Determine the [X, Y] coordinate at the center of the cell enclosing the given text.  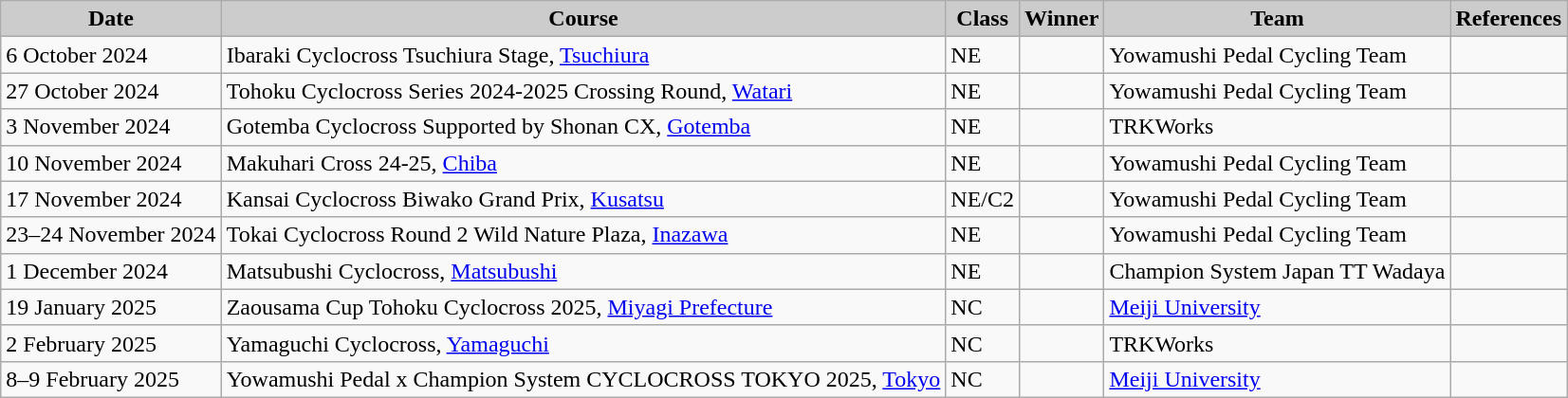
6 October 2024 [111, 55]
27 October 2024 [111, 91]
Zaousama Cup Tohoku Cyclocross 2025, Miyagi Prefecture [583, 307]
Team [1277, 19]
Winner [1062, 19]
1 December 2024 [111, 271]
NE/C2 [983, 199]
Kansai Cyclocross Biwako Grand Prix, Kusatsu [583, 199]
Yowamushi Pedal x Champion System CYCLOCROSS TOKYO 2025, Tokyo [583, 379]
17 November 2024 [111, 199]
Ibaraki Cyclocross Tsuchiura Stage, Tsuchiura [583, 55]
References [1508, 19]
10 November 2024 [111, 163]
Yamaguchi Cyclocross, Yamaguchi [583, 343]
Course [583, 19]
2 February 2025 [111, 343]
Tokai Cyclocross Round 2 Wild Nature Plaza, Inazawa [583, 235]
Tohoku Cyclocross Series 2024-2025 Crossing Round, Watari [583, 91]
Class [983, 19]
19 January 2025 [111, 307]
8–9 February 2025 [111, 379]
23–24 November 2024 [111, 235]
Date [111, 19]
3 November 2024 [111, 127]
Makuhari Cross 24-25, Chiba [583, 163]
Matsubushi Cyclocross, Matsubushi [583, 271]
Gotemba Cyclocross Supported by Shonan CX, Gotemba [583, 127]
Champion System Japan TT Wadaya [1277, 271]
